Find where the given text appears and provide that cell's center as [x, y] coordinate. 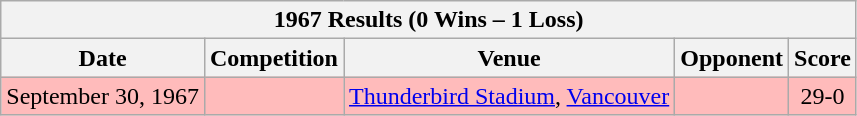
Opponent [732, 58]
29-0 [823, 96]
September 30, 1967 [103, 96]
1967 Results (0 Wins – 1 Loss) [429, 20]
Date [103, 58]
Thunderbird Stadium, Vancouver [510, 96]
Score [823, 58]
Venue [510, 58]
Competition [274, 58]
